Output the (x, y) coordinate of the center of the cell containing the given text.  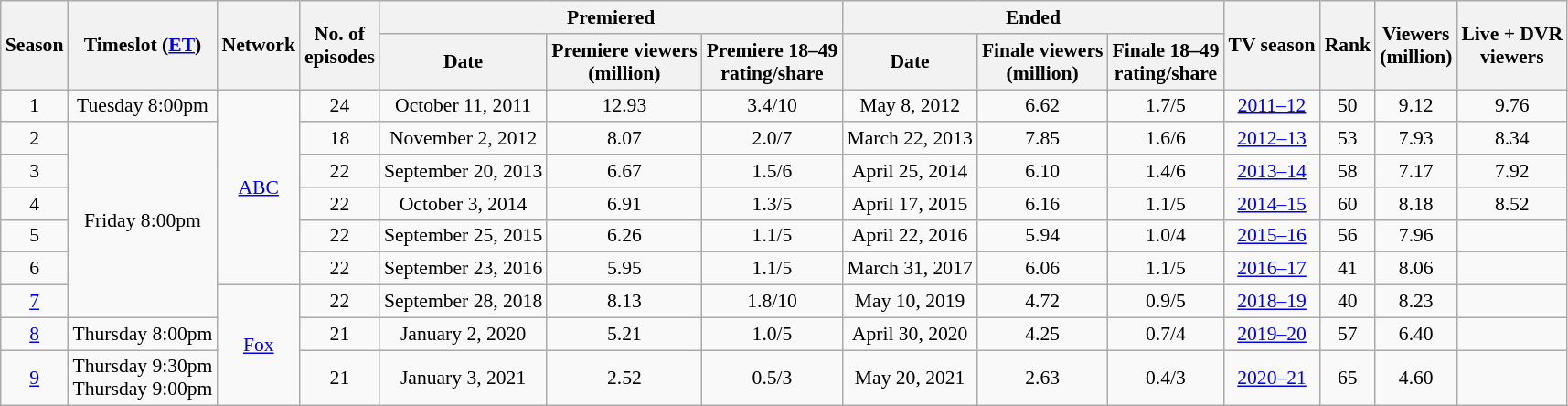
6.62 (1042, 106)
6 (35, 269)
Ended (1033, 17)
2.52 (624, 379)
1.0/4 (1165, 236)
0.9/5 (1165, 302)
8 (35, 334)
April 22, 2016 (909, 236)
May 10, 2019 (909, 302)
2011–12 (1271, 106)
April 30, 2020 (909, 334)
2018–19 (1271, 302)
September 25, 2015 (463, 236)
October 3, 2014 (463, 204)
March 22, 2013 (909, 139)
Rank (1348, 46)
1.6/6 (1165, 139)
2020–21 (1271, 379)
January 2, 2020 (463, 334)
9 (35, 379)
April 25, 2014 (909, 171)
September 23, 2016 (463, 269)
No. ofepisodes (340, 46)
Network (258, 46)
2019–20 (1271, 334)
4 (35, 204)
8.06 (1415, 269)
8.23 (1415, 302)
2016–17 (1271, 269)
TV season (1271, 46)
Thursday 8:00pm (143, 334)
8.34 (1512, 139)
7 (35, 302)
May 8, 2012 (909, 106)
8.07 (624, 139)
Premiere 18–49rating/share (773, 62)
Tuesday 8:00pm (143, 106)
2 (35, 139)
60 (1348, 204)
7.85 (1042, 139)
9.76 (1512, 106)
2.63 (1042, 379)
Live + DVRviewers (1512, 46)
6.16 (1042, 204)
Finale viewers(million) (1042, 62)
2015–16 (1271, 236)
1 (35, 106)
6.67 (624, 171)
Friday 8:00pm (143, 220)
3.4/10 (773, 106)
January 3, 2021 (463, 379)
24 (340, 106)
50 (1348, 106)
2013–14 (1271, 171)
September 20, 2013 (463, 171)
Premiered (611, 17)
7.96 (1415, 236)
4.25 (1042, 334)
8.52 (1512, 204)
6.10 (1042, 171)
Premiere viewers(million) (624, 62)
Season (35, 46)
8.18 (1415, 204)
1.8/10 (773, 302)
1.5/6 (773, 171)
40 (1348, 302)
12.93 (624, 106)
Viewers(million) (1415, 46)
2012–13 (1271, 139)
Thursday 9:30pm Thursday 9:00pm (143, 379)
7.17 (1415, 171)
1.3/5 (773, 204)
2.0/7 (773, 139)
5.95 (624, 269)
1.0/5 (773, 334)
Timeslot (ET) (143, 46)
65 (1348, 379)
6.06 (1042, 269)
57 (1348, 334)
March 31, 2017 (909, 269)
0.4/3 (1165, 379)
ABC (258, 187)
4.60 (1415, 379)
6.40 (1415, 334)
Finale 18–49rating/share (1165, 62)
4.72 (1042, 302)
November 2, 2012 (463, 139)
5 (35, 236)
7.92 (1512, 171)
May 20, 2021 (909, 379)
0.7/4 (1165, 334)
9.12 (1415, 106)
3 (35, 171)
7.93 (1415, 139)
Fox (258, 346)
53 (1348, 139)
0.5/3 (773, 379)
58 (1348, 171)
September 28, 2018 (463, 302)
1.7/5 (1165, 106)
October 11, 2011 (463, 106)
6.26 (624, 236)
56 (1348, 236)
5.21 (624, 334)
6.91 (624, 204)
18 (340, 139)
2014–15 (1271, 204)
8.13 (624, 302)
5.94 (1042, 236)
1.4/6 (1165, 171)
April 17, 2015 (909, 204)
41 (1348, 269)
